Return (x, y) of the center of cell containing provided text 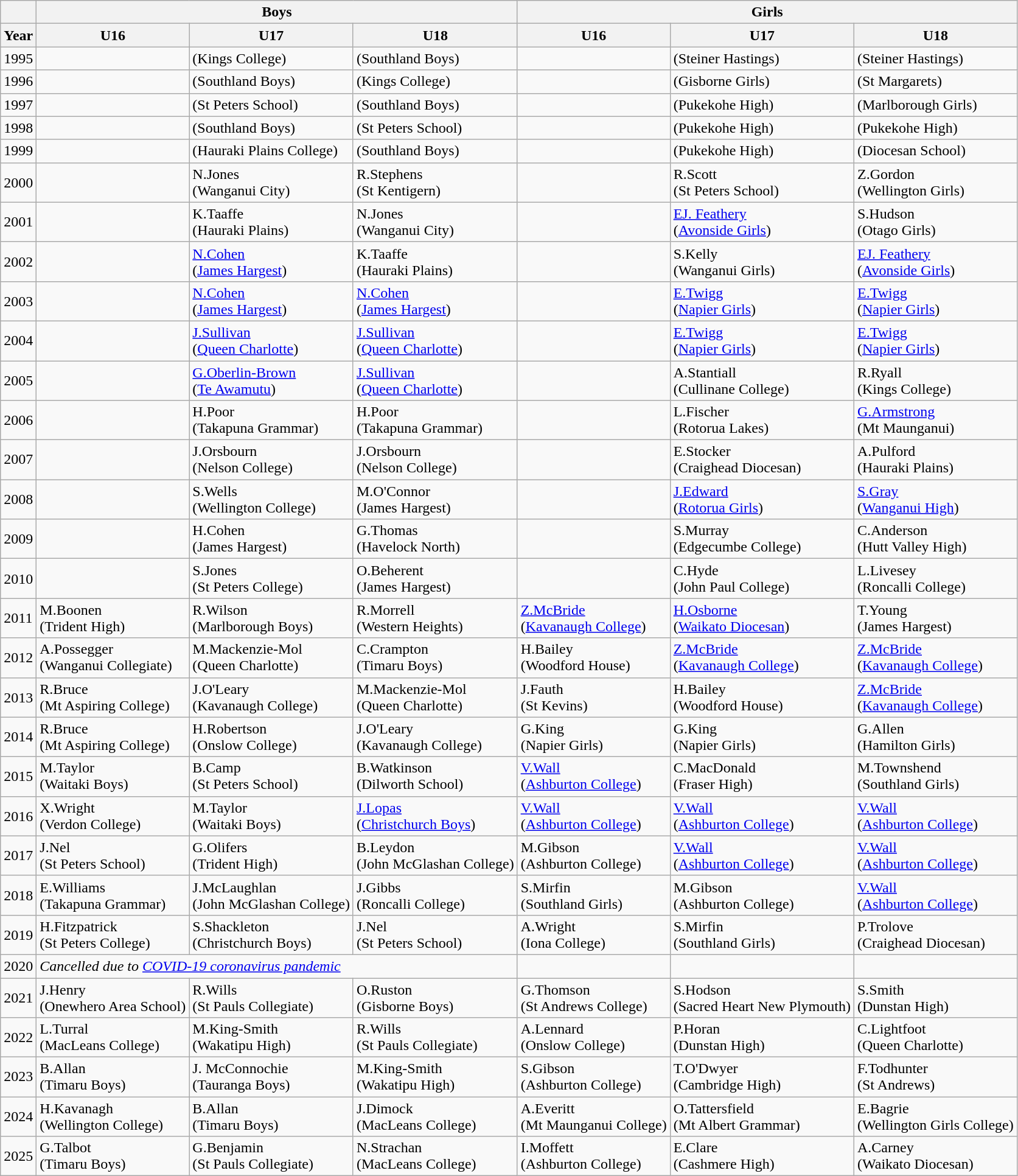
P.Trolove(Craighead Diocesan) (935, 935)
A.Possegger(Wanganui Collegiate) (113, 657)
C.Lightfoot(Queen Charlotte) (935, 1037)
1998 (18, 128)
2015 (18, 777)
2008 (18, 499)
J.Gibbs(Roncalli College) (435, 895)
G.Armstrong(Mt Maunganui) (935, 420)
O.Beherent(James Hargest) (435, 578)
H.Cohen(James Hargest) (271, 539)
I.Moffett(Ashburton College) (594, 1157)
O.Ruston(Gisborne Boys) (435, 997)
(St Margarets) (935, 82)
S.Shackleton(Christchurch Boys) (271, 935)
2013 (18, 698)
S.Jones(St Peters College) (271, 578)
J.Edward(Rotorua Girls) (762, 499)
1997 (18, 105)
J.Lopas(Christchurch Boys) (435, 816)
2001 (18, 222)
2025 (18, 1157)
G.Oberlin-Brown(Te Awamutu) (271, 380)
Z.Gordon(Wellington Girls) (935, 183)
H.Fitzpatrick(St Peters College) (113, 935)
R.Wilson(Marlborough Boys) (271, 618)
2009 (18, 539)
J.McLaughlan(John McGlashan College) (271, 895)
2011 (18, 618)
2019 (18, 935)
L.Turral(MacLeans College) (113, 1037)
S.Hudson(Otago Girls) (935, 222)
C.Crampton(Timaru Boys) (435, 657)
T.Young(James Hargest) (935, 618)
G.Thomas(Havelock North) (435, 539)
S.Wells(Wellington College) (271, 499)
A.Carney(Waikato Diocesan) (935, 1157)
P.Horan(Dunstan High) (762, 1037)
A.Stantiall(Cullinane College) (762, 380)
X.Wright(Verdon College) (113, 816)
C.Hyde(John Paul College) (762, 578)
2012 (18, 657)
J.Dimock(MacLeans College) (435, 1116)
Girls (767, 12)
M.O'Connor(James Hargest) (435, 499)
S.Murray(Edgecumbe College) (762, 539)
F.Todhunter(St Andrews) (935, 1077)
2004 (18, 341)
C.Anderson(Hutt Valley High) (935, 539)
2016 (18, 816)
2002 (18, 262)
2021 (18, 997)
L.Livesey(Roncalli College) (935, 578)
J.Fauth(St Kevins) (594, 698)
E.Clare(Cashmere High) (762, 1157)
N.Strachan(MacLeans College) (435, 1157)
S.Gray(Wanganui High) (935, 499)
E.Bagrie(Wellington Girls College) (935, 1116)
M.Townshend(Southland Girls) (935, 777)
J.Henry(Onewhero Area School) (113, 997)
2010 (18, 578)
S.Smith(Dunstan High) (935, 997)
B.Camp(St Peters School) (271, 777)
2023 (18, 1077)
2000 (18, 183)
G.Talbot(Timaru Boys) (113, 1157)
2014 (18, 737)
L.Fischer(Rotorua Lakes) (762, 420)
R.Ryall(Kings College) (935, 380)
B.Leydon(John McGlashan College) (435, 856)
G.Thomson(St Andrews College) (594, 997)
(Marlborough Girls) (935, 105)
O.Tattersfield(Mt Albert Grammar) (762, 1116)
M.Boonen(Trident High) (113, 618)
A.Everitt(Mt Maunganui College) (594, 1116)
G.Olifers(Trident High) (271, 856)
A.Lennard(Onslow College) (594, 1037)
C.MacDonald(Fraser High) (762, 777)
G.Benjamin(St Pauls Collegiate) (271, 1157)
R.Stephens(St Kentigern) (435, 183)
T.O'Dwyer(Cambridge High) (762, 1077)
S.Hodson(Sacred Heart New Plymouth) (762, 997)
2018 (18, 895)
2006 (18, 420)
J. McConnochie(Tauranga Boys) (271, 1077)
2005 (18, 380)
A.Pulford(Hauraki Plains) (935, 460)
(Hauraki Plains College) (271, 151)
B.Watkinson(Dilworth School) (435, 777)
S.Kelly(Wanganui Girls) (762, 262)
2022 (18, 1037)
G.Allen(Hamilton Girls) (935, 737)
2024 (18, 1116)
S.Gibson(Ashburton College) (594, 1077)
(Gisborne Girls) (762, 82)
E.Williams(Takapuna Grammar) (113, 895)
R.Morrell(Western Heights) (435, 618)
Boys (277, 12)
1995 (18, 58)
1999 (18, 151)
2020 (18, 966)
2017 (18, 856)
R.Scott(St Peters School) (762, 183)
2007 (18, 460)
E.Stocker(Craighead Diocesan) (762, 460)
Year (18, 35)
H.Kavanagh(Wellington College) (113, 1116)
(Diocesan School) (935, 151)
H.Osborne(Waikato Diocesan) (762, 618)
2003 (18, 301)
Cancelled due to COVID-19 coronavirus pandemic (277, 966)
H.Robertson(Onslow College) (271, 737)
A.Wright(Iona College) (594, 935)
1996 (18, 82)
